Output the (x, y) coordinate of the center of the cell containing the given text.  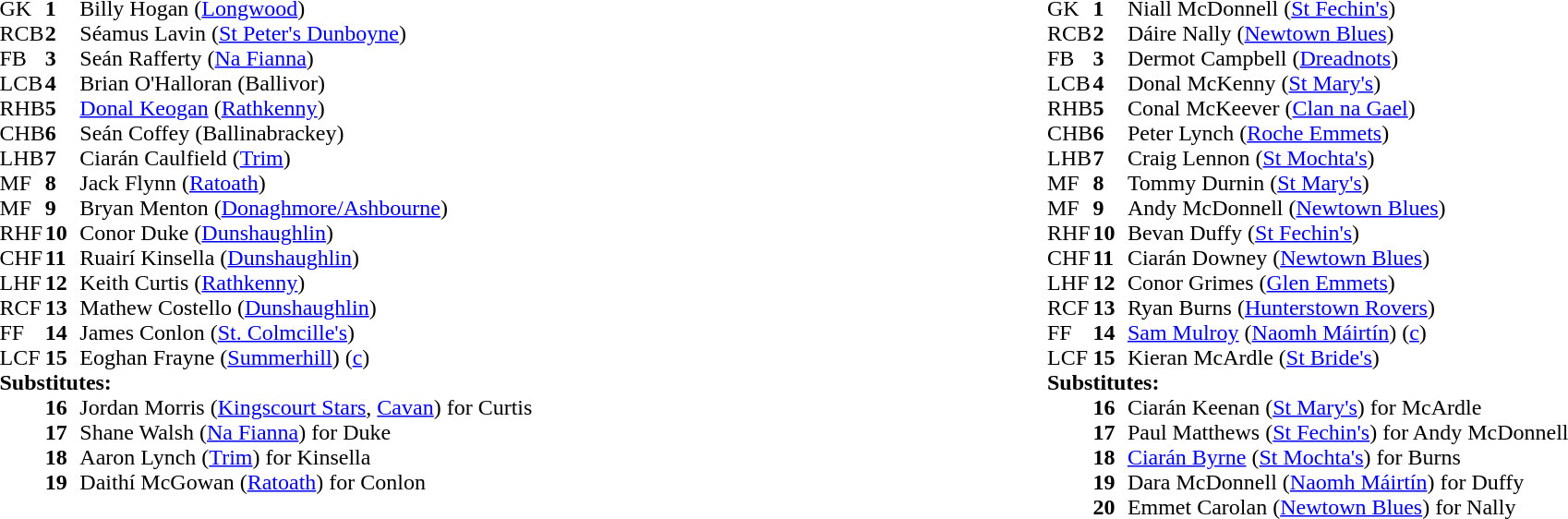
Ruairí Kinsella (Dunshaughlin) (306, 259)
Bryan Menton (Donaghmore/Ashbourne) (306, 209)
James Conlon (St. Colmcille's) (306, 332)
Ciarán Caulfield (Trim) (306, 159)
Eoghan Frayne (Summerhill) (c) (306, 358)
Daithí McGowan (Ratoath) for Conlon (306, 482)
Jack Flynn (Ratoath) (306, 183)
Donal Keogan (Rathkenny) (306, 109)
Mathew Costello (Dunshaughlin) (306, 308)
Keith Curtis (Rathkenny) (306, 283)
Shane Walsh (Na Fianna) for Duke (306, 432)
Jordan Morris (Kingscourt Stars, Cavan) for Curtis (306, 408)
Brian O'Halloran (Ballivor) (306, 83)
Aaron Lynch (Trim) for Kinsella (306, 458)
Seán Rafferty (Na Fianna) (306, 59)
Séamus Lavin (St Peter's Dunboyne) (306, 33)
Conor Duke (Dunshaughlin) (306, 233)
Seán Coffey (Ballinabrackey) (306, 133)
